From the cell containing the given text, extract its center point as (x, y) coordinate. 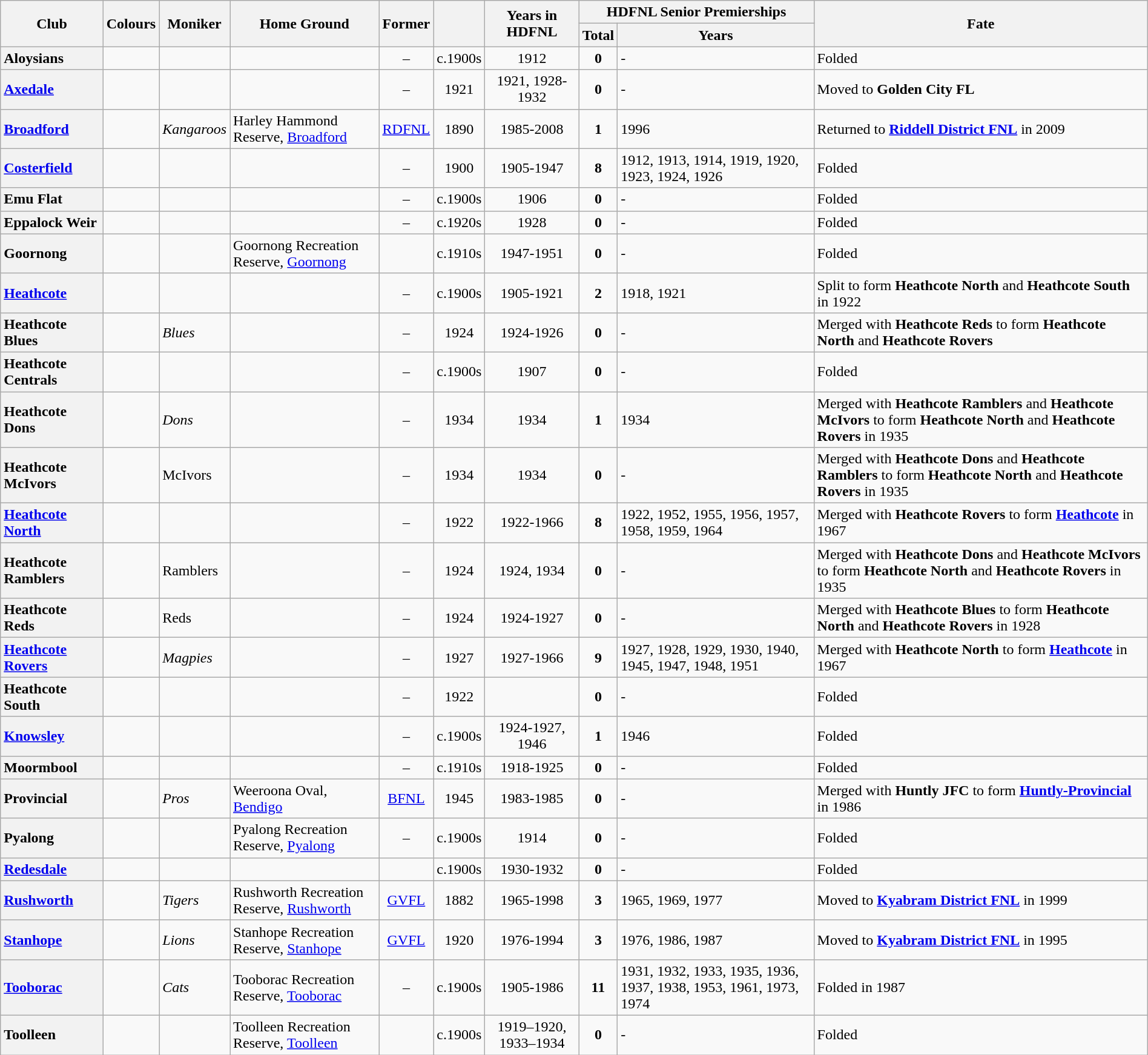
Heathcote Ramblers (52, 570)
Merged with Heathcote Reds to form Heathcote North and Heathcote Rovers (981, 332)
Broadford (52, 128)
Goornong (52, 253)
1985-2008 (532, 128)
Merged with Heathcote Rovers to form Heathcote in 1967 (981, 523)
1947-1951 (532, 253)
Heathcote Rovers (52, 658)
1905-1921 (532, 293)
Pros (195, 798)
1924-1927 (532, 618)
Merged with Heathcote Dons and Heathcote McIvors to form Heathcote North and Heathcote Rovers in 1935 (981, 570)
Provincial (52, 798)
Heathcote Centrals (52, 372)
Moniker (195, 24)
Folded in 1987 (981, 987)
Heathcote McIvors (52, 475)
1965-1998 (532, 900)
Costerfield (52, 168)
1905-1947 (532, 168)
1976, 1986, 1987 (716, 940)
Toolleen (52, 1034)
1927 (459, 658)
1921 (459, 90)
1890 (459, 128)
1928 (532, 222)
Moormbool (52, 767)
Reds (195, 618)
11 (598, 987)
Lions (195, 940)
1918-1925 (532, 767)
HDFNL Senior Premierships (696, 12)
Stanhope (52, 940)
1924, 1934 (532, 570)
1924-1927, 1946 (532, 736)
1946 (716, 736)
Ramblers (195, 570)
Tooborac Recreation Reserve, Tooborac (305, 987)
Aloysians (52, 58)
c.1920s (459, 222)
Fate (981, 24)
Colours (131, 24)
Emu Flat (52, 199)
9 (598, 658)
Home Ground (305, 24)
Eppalock Weir (52, 222)
1921, 1928-1932 (532, 90)
1907 (532, 372)
1996 (716, 128)
1927-1966 (532, 658)
Toolleen Recreation Reserve, Toolleen (305, 1034)
Stanhope Recreation Reserve, Stanhope (305, 940)
Merged with Heathcote Ramblers and Heathcote McIvors to form Heathcote North and Heathcote Rovers in 1935 (981, 419)
Moved to Kyabram District FNL in 1995 (981, 940)
BFNL (406, 798)
2 (598, 293)
Returned to Riddell District FNL in 2009 (981, 128)
McIvors (195, 475)
1914 (532, 838)
Rushworth (52, 900)
1983-1985 (532, 798)
Knowsley (52, 736)
Merged with Heathcote North to form Heathcote in 1967 (981, 658)
Years (716, 35)
Merged with Heathcote Dons and Heathcote Ramblers to form Heathcote North and Heathcote Rovers in 1935 (981, 475)
Harley Hammond Reserve, Broadford (305, 128)
1905-1986 (532, 987)
Merged with Huntly JFC to form Huntly-Provincial in 1986 (981, 798)
Blues (195, 332)
Cats (195, 987)
1906 (532, 199)
1920 (459, 940)
Dons (195, 419)
Heathcote South (52, 696)
Pyalong (52, 838)
1900 (459, 168)
RDFNL (406, 128)
1965, 1969, 1977 (716, 900)
Merged with Heathcote Blues to form Heathcote North and Heathcote Rovers in 1928 (981, 618)
Tooborac (52, 987)
Former (406, 24)
Club (52, 24)
Split to form Heathcote North and Heathcote South in 1922 (981, 293)
Moved to Kyabram District FNL in 1999 (981, 900)
Moved to Golden City FL (981, 90)
Heathcote Reds (52, 618)
1945 (459, 798)
Redesdale (52, 869)
1924-1926 (532, 332)
Weeroona Oval, Bendigo (305, 798)
1918, 1921 (716, 293)
1912, 1913, 1914, 1919, 1920, 1923, 1924, 1926 (716, 168)
1927, 1928, 1929, 1930, 1940, 1945, 1947, 1948, 1951 (716, 658)
Axedale (52, 90)
Magpies (195, 658)
Tigers (195, 900)
Years in HDFNL (532, 24)
1922, 1952, 1955, 1956, 1957, 1958, 1959, 1964 (716, 523)
Heathcote Blues (52, 332)
1919–1920, 1933–1934 (532, 1034)
Goornong Recreation Reserve, Goornong (305, 253)
Total (598, 35)
1931, 1932, 1933, 1935, 1936, 1937, 1938, 1953, 1961, 1973, 1974 (716, 987)
Pyalong Recreation Reserve, Pyalong (305, 838)
Heathcote Dons (52, 419)
Heathcote North (52, 523)
Kangaroos (195, 128)
Rushworth Recreation Reserve, Rushworth (305, 900)
1912 (532, 58)
1882 (459, 900)
1930-1932 (532, 869)
Heathcote (52, 293)
1922-1966 (532, 523)
1976-1994 (532, 940)
